Return the (X, Y) coordinate for the center point of the cell that contains the specified text.  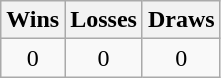
Losses (104, 20)
Wins (33, 20)
Draws (181, 20)
